From the cell containing the given text, extract its center point as (X, Y) coordinate. 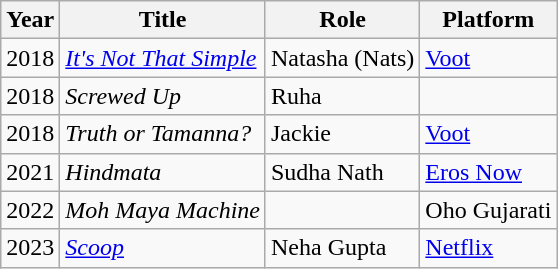
2022 (30, 210)
Hindmata (163, 172)
Ruha (342, 96)
It's Not That Simple (163, 58)
Title (163, 20)
Natasha (Nats) (342, 58)
Year (30, 20)
Scoop (163, 248)
Oho Gujarati (488, 210)
Screwed Up (163, 96)
Moh Maya Machine (163, 210)
Truth or Tamanna? (163, 134)
Eros Now (488, 172)
Neha Gupta (342, 248)
Netflix (488, 248)
Sudha Nath (342, 172)
2021 (30, 172)
Jackie (342, 134)
Role (342, 20)
Platform (488, 20)
2023 (30, 248)
